For the text-containing cell, return its midpoint in (X, Y) coordinate format. 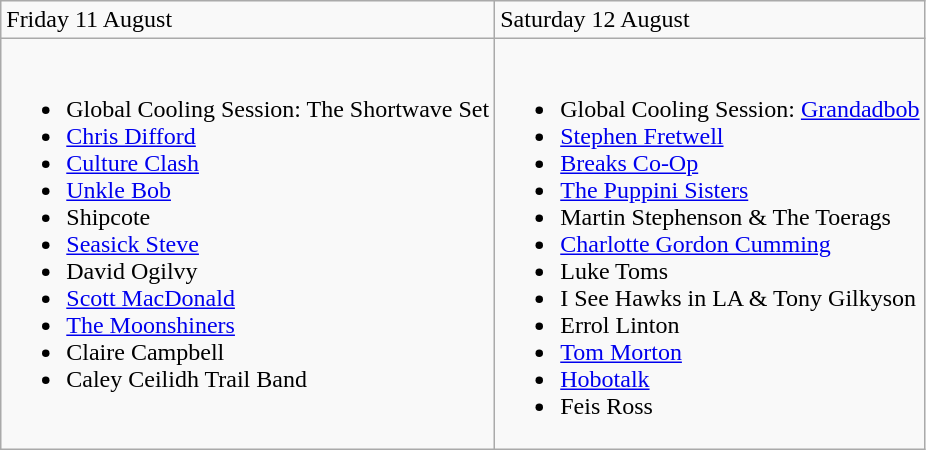
Friday 11 August (248, 20)
Saturday 12 August (710, 20)
